For the text-containing cell, return its midpoint in (x, y) coordinate format. 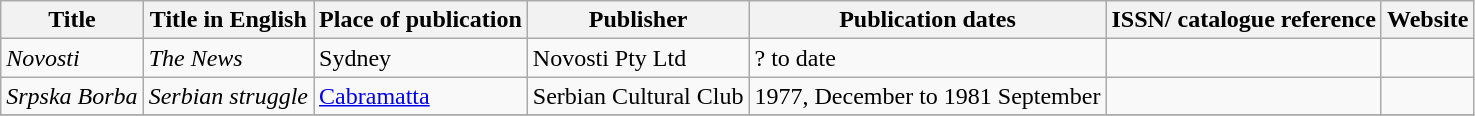
1977, December to 1981 September (928, 96)
Publication dates (928, 20)
The News (228, 58)
Novosti (72, 58)
Website (1427, 20)
Title in English (228, 20)
? to date (928, 58)
Novosti Pty Ltd (638, 58)
Serbian Cultural Club (638, 96)
Publisher (638, 20)
Title (72, 20)
Serbian struggle (228, 96)
Place of publication (421, 20)
ISSN/ catalogue reference (1244, 20)
Sydney (421, 58)
Cabramatta (421, 96)
Srpska Borba (72, 96)
